From the cell containing the given text, extract its center point as [X, Y] coordinate. 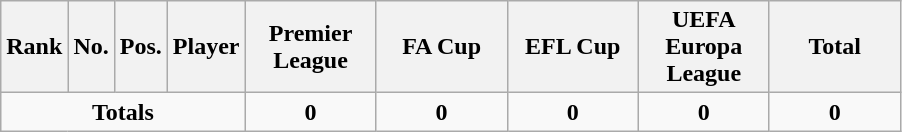
EFL Cup [572, 47]
UEFA Europa League [704, 47]
Pos. [140, 47]
FA Cup [442, 47]
Total [834, 47]
Premier League [310, 47]
Rank [34, 47]
Totals [123, 112]
Player [206, 47]
No. [91, 47]
